Detect which cell encompasses the target text, then output its (X, Y) center coordinate. 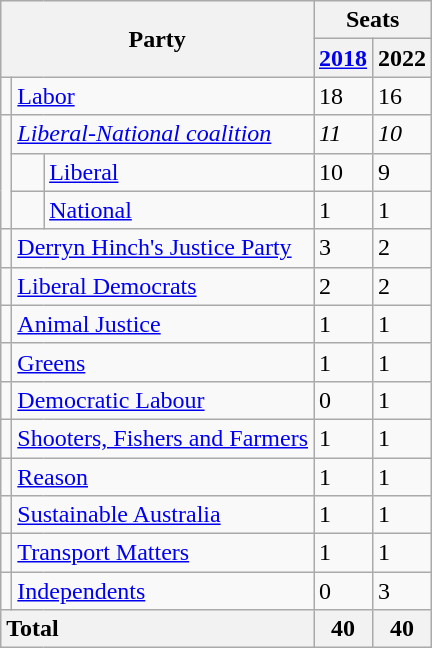
11 (344, 134)
Derryn Hinch's Justice Party (163, 248)
2018 (344, 58)
2022 (402, 58)
Seats (373, 20)
9 (402, 172)
Transport Matters (163, 553)
Liberal Democrats (163, 286)
Liberal (179, 172)
18 (344, 96)
Party (158, 39)
16 (402, 96)
Sustainable Australia (163, 515)
Total (158, 629)
Liberal-National coalition (163, 134)
Independents (163, 591)
Animal Justice (163, 324)
National (179, 210)
Shooters, Fishers and Farmers (163, 438)
Labor (163, 96)
Democratic Labour (163, 400)
Reason (163, 477)
Greens (163, 362)
